Determine the (x, y) coordinate at the center of the cell enclosing the given text.  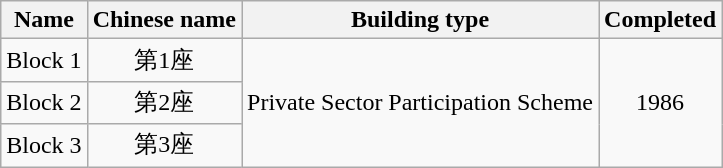
Block 2 (44, 102)
第1座 (164, 60)
Private Sector Participation Scheme (420, 103)
Completed (660, 20)
第2座 (164, 102)
Block 1 (44, 60)
第3座 (164, 146)
Chinese name (164, 20)
Name (44, 20)
Block 3 (44, 146)
Building type (420, 20)
1986 (660, 103)
